Return the (x, y) coordinate for the center point of the cell that contains the specified text.  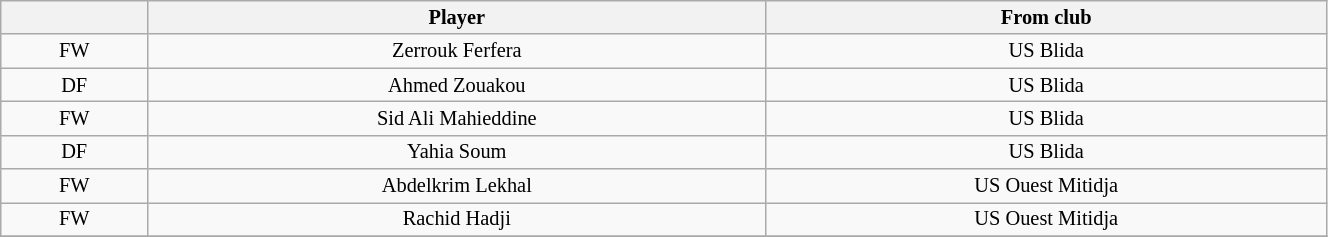
Zerrouk Ferfera (457, 51)
Ahmed Zouakou (457, 85)
Abdelkrim Lekhal (457, 186)
From club (1046, 17)
Sid Ali Mahieddine (457, 118)
Rachid Hadji (457, 219)
Yahia Soum (457, 152)
Player (457, 17)
